For the text-containing cell, return its midpoint in (x, y) coordinate format. 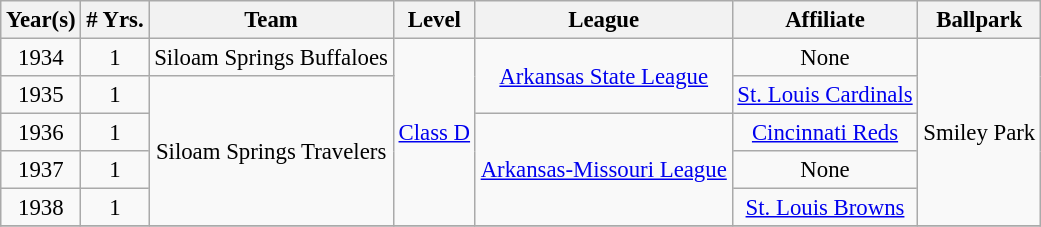
Cincinnati Reds (825, 133)
# Yrs. (115, 20)
Class D (434, 133)
1937 (41, 170)
Year(s) (41, 20)
Ballpark (980, 20)
League (604, 20)
Team (271, 20)
1938 (41, 208)
1934 (41, 58)
Affiliate (825, 20)
Siloam Springs Buffaloes (271, 58)
Arkansas-Missouri League (604, 170)
1935 (41, 95)
Siloam Springs Travelers (271, 151)
Arkansas State League (604, 76)
St. Louis Cardinals (825, 95)
1936 (41, 133)
Smiley Park (980, 133)
Level (434, 20)
St. Louis Browns (825, 208)
